For the text-containing cell, return its midpoint in [X, Y] coordinate format. 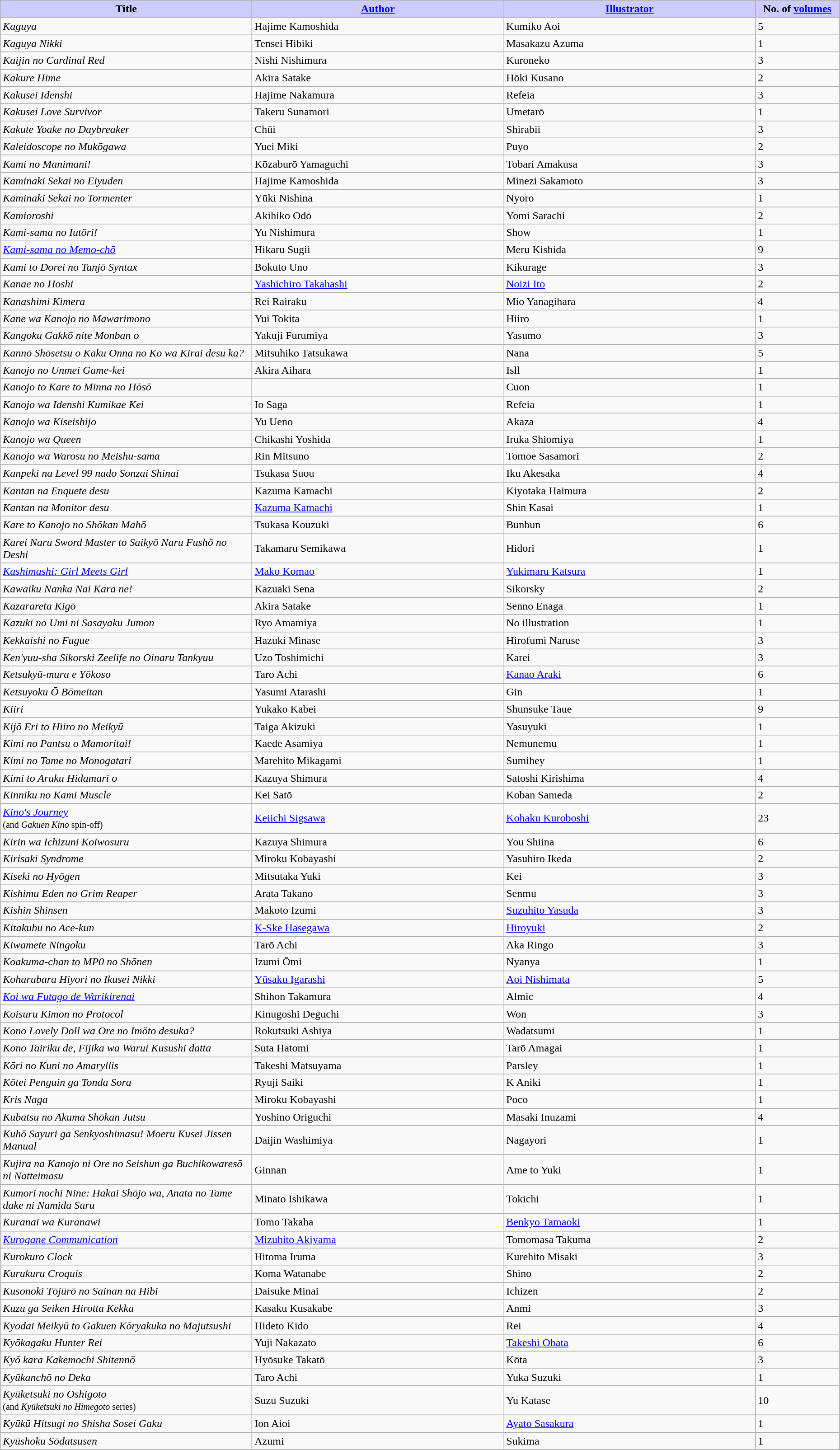
Chūi [378, 129]
Yasuyuki [630, 726]
Keiichi Sigsawa [378, 819]
Tomomasa Takuma [630, 1239]
Kimi no Tame no Monogatari [127, 760]
Uzo Toshimichi [378, 657]
Kurokuro Clock [127, 1257]
Kimi no Pantsu o Mamoritai! [127, 743]
Mizuhito Akiyama [378, 1239]
Hōki Kusano [630, 78]
Kishin Shinsen [127, 910]
Tarō Amagai [630, 1048]
Wadatsumi [630, 1031]
Kubatsu no Akuma Shōkan Jutsu [127, 1117]
Mitsutaka Yuki [378, 876]
Kohaku Kuroboshi [630, 819]
Shino [630, 1274]
Yu Katase [630, 1401]
Kyūkanchō no Deka [127, 1377]
Takamaru Semikawa [378, 549]
Kiseki no Hyōgen [127, 876]
Noizi Ito [630, 284]
Koisuru Kimon no Protocol [127, 1014]
Kei Satō [378, 795]
Tsukasa Suou [378, 473]
Arata Takano [378, 893]
Hyōsuke Takatō [378, 1360]
Kaminaki Sekai no Tormenter [127, 198]
23 [798, 819]
Nagayori [630, 1140]
Author [378, 9]
Daisuke Minai [378, 1291]
Kino's Journey(and Gakuen Kino spin-off) [127, 819]
Kyūketsuki no Oshigoto(and Kyūketsuki no Himegoto series) [127, 1401]
Satoshi Kirishima [630, 778]
Kinniku no Kami Muscle [127, 795]
Kashimashi: Girl Meets Girl [127, 572]
Kikurage [630, 267]
Hitoma Iruma [378, 1257]
Hajime Nakamura [378, 95]
Kannō Shōsetsu o Kaku Onna no Ko wa Kirai desu ka? [127, 353]
Shihon Takamura [378, 996]
Akihiko Odō [378, 216]
Kawaiku Nanka Nai Kara ne! [127, 589]
Yu Ueno [378, 422]
Nyoro [630, 198]
Ryuji Saiki [378, 1083]
Meru Kishida [630, 250]
Kanojo no Unmei Game-kei [127, 370]
Kanae no Hoshi [127, 284]
Chikashi Yoshida [378, 439]
Kyūshoku Sōdatsusen [127, 1441]
Hirofumi Naruse [630, 640]
Cuon [630, 387]
Kanojo to Kare to Minna no Hōsō [127, 387]
Kirisaki Syndrome [127, 859]
Yakuji Furumiya [378, 336]
Yukimaru Katsura [630, 572]
Won [630, 1014]
Yasumi Atarashi [378, 692]
Kanojo wa Idenshi Kumikae Kei [127, 404]
Tarō Achi [378, 945]
Anmi [630, 1308]
Kaede Asamiya [378, 743]
Title [127, 9]
Puyo [630, 146]
Kōtei Penguin ga Tonda Sora [127, 1083]
Hidori [630, 549]
Mitsuhiko Tatsukawa [378, 353]
Kirin wa Ichizuni Koiwosuru [127, 842]
Iruka Shiomiya [630, 439]
Kanojo wa Queen [127, 439]
Nemunemu [630, 743]
Rin Mitsuno [378, 456]
Tokichi [630, 1199]
Kono Lovely Doll wa Ore no Imōto desuka? [127, 1031]
Kimi to Aruku Hidamari o [127, 778]
Bunbun [630, 525]
Mio Yanagihara [630, 301]
Kangoku Gakkō nite Monban o [127, 336]
Tomo Takaha [378, 1222]
Marehito Mikagami [378, 760]
Aoi Nishimata [630, 979]
Koban Sameda [630, 795]
Yukako Kabei [378, 709]
Kurukuru Croquis [127, 1274]
Koharubara Hiyori no Ikusei Nikki [127, 979]
Kuranai wa Kuranawi [127, 1222]
Tobari Amakusa [630, 164]
Rokutsuki Ashiya [378, 1031]
Parsley [630, 1065]
Kazarareta Kigō [127, 606]
Takeshi Obata [630, 1342]
Poco [630, 1100]
K-Ske Hasegawa [378, 928]
Kami-sama no Iutōri! [127, 233]
Kakusei Love Survivor [127, 112]
Tomoe Sasamori [630, 456]
Hikaru Sugii [378, 250]
Ichizen [630, 1291]
Kyōkagaku Hunter Rei [127, 1342]
Shin Kasai [630, 508]
Kinugoshi Deguchi [378, 1014]
Yuka Suzuki [630, 1377]
Kei [630, 876]
Kitakubu no Ace-kun [127, 928]
Senmu [630, 893]
Kami no Manimani! [127, 164]
Kekkaishi no Fugue [127, 640]
Kakusei Idenshi [127, 95]
Kami-sama no Memo-chō [127, 250]
Iku Akesaka [630, 473]
Nyanya [630, 962]
Kusonoki Tōjūrō no Sainan na Hibi [127, 1291]
Daijin Washimiya [378, 1140]
Aka Ringo [630, 945]
Suzu Suzuki [378, 1401]
Kanao Araki [630, 675]
Ketsukyū-mura e Yōkoso [127, 675]
Kaijin no Cardinal Red [127, 61]
Ketsuyoku Ō Bōmeitan [127, 692]
Kyūkū Hitsugi no Shisha Sosei Gaku [127, 1424]
Almic [630, 996]
Io Saga [378, 404]
Yuji Nakazato [378, 1342]
Sumihey [630, 760]
Sukima [630, 1441]
Minato Ishikawa [378, 1199]
Kurogane Communication [127, 1239]
Kakute Yoake no Daybreaker [127, 129]
Kazuki no Umi ni Sasayaku Jumon [127, 623]
Kazuaki Sena [378, 589]
Senno Enaga [630, 606]
Yui Tokita [378, 319]
Hiiro [630, 319]
Kakure Hime [127, 78]
Shirabii [630, 129]
Kare to Kanojo no Shōkan Mahō [127, 525]
Ryo Amamiya [378, 623]
Shunsuke Taue [630, 709]
Kanashimi Kimera [127, 301]
Kanpeki na Level 99 nado Sonzai Shinai [127, 473]
Taiga Akizuki [378, 726]
Ayato Sasakura [630, 1424]
Kantan na Monitor desu [127, 508]
Kurehito Misaki [630, 1257]
No. of volumes [798, 9]
Ame to Yuki [630, 1169]
Sikorsky [630, 589]
Nishi Nishimura [378, 61]
Yu Nishimura [378, 233]
Kōta [630, 1360]
Izumi Ōmi [378, 962]
Suta Hatomi [378, 1048]
Masakazu Azuma [630, 43]
Kanojo wa Kiseishijo [127, 422]
Kijō Eri to Hiiro no Meikyū [127, 726]
Gin [630, 692]
Karei Naru Sword Master to Saikyō Naru Fushō no Deshi [127, 549]
K Aniki [630, 1083]
Show [630, 233]
Kaguya [127, 26]
Yuei Miki [378, 146]
Karei [630, 657]
Rei [630, 1325]
Kasaku Kusakabe [378, 1308]
Kanojo wa Warosu no Meishu-sama [127, 456]
Yashichiro Takahashi [378, 284]
Kaguya Nikki [127, 43]
Kuhō Sayuri ga Senkyoshimasu! Moeru Kusei Jissen Manual [127, 1140]
Kane wa Kanojo no Mawarimono [127, 319]
Kumori nochi Nine: Hakai Shōjo wa, Anata no Tame dake ni Namida Suru [127, 1199]
Kujira na Kanojo ni Ore no Seishun ga Buchikowaresō ni Natteimasu [127, 1169]
Kris Naga [127, 1100]
Masaki Inuzami [630, 1117]
Ken'yuu-sha Sikorski Zeelife no Oinaru Tankyuu [127, 657]
Hideto Kido [378, 1325]
Hiroyuki [630, 928]
Yūsaku Igarashi [378, 979]
Yūki Nishina [378, 198]
Takeshi Matsuyama [378, 1065]
Tensei Hibiki [378, 43]
Koakuma-chan to MP0 no Shōnen [127, 962]
Kyō kara Kakemochi Shitennō [127, 1360]
You Shiina [630, 842]
Suzuhito Yasuda [630, 910]
Kiwamete Ningoku [127, 945]
Kono Tairiku de, Fijika wa Warui Kusushi datta [127, 1048]
Makoto Izumi [378, 910]
Kōzaburō Yamaguchi [378, 164]
Akira Aihara [378, 370]
Umetarō [630, 112]
Kuroneko [630, 61]
Kaleidoscope no Mukōgawa [127, 146]
Hazuki Minase [378, 640]
Kōri no Kuni no Amaryllis [127, 1065]
Kyodai Meikyū to Gakuen Kōryakuka no Majutsushi [127, 1325]
Yoshino Origuchi [378, 1117]
Takeru Sunamori [378, 112]
Yasuhiro Ikeda [630, 859]
Kamioroshi [127, 216]
Kishimu Eden no Grim Reaper [127, 893]
Akaza [630, 422]
Minezi Sakamoto [630, 181]
Kantan na Enquete desu [127, 490]
Kiyotaka Haimura [630, 490]
Yasumo [630, 336]
Azumi [378, 1441]
Ginnan [378, 1169]
Kiiri [127, 709]
Yomi Sarachi [630, 216]
10 [798, 1401]
Tsukasa Kouzuki [378, 525]
Bokuto Uno [378, 267]
Ion Aioi [378, 1424]
Illustrator [630, 9]
Kumiko Aoi [630, 26]
Kaminaki Sekai no Eiyuden [127, 181]
Kami to Dorei no Tanjō Syntax [127, 267]
Nana [630, 353]
Rei Rairaku [378, 301]
Mako Komao [378, 572]
Koi wa Futago de Warikirenai [127, 996]
Koma Watanabe [378, 1274]
No illustration [630, 623]
Benkyo Tamaoki [630, 1222]
Kuzu ga Seiken Hirotta Kekka [127, 1308]
Isll [630, 370]
